Identify which cell holds the provided text, then report its (x, y) central coordinate. 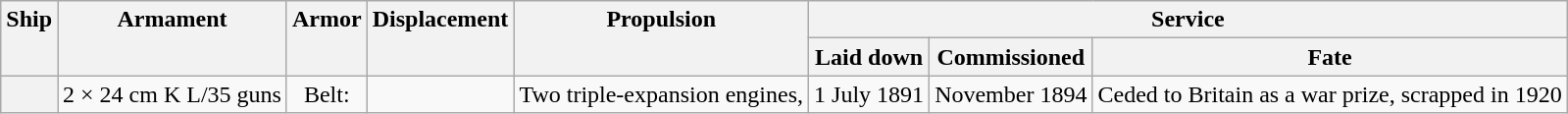
Service (1189, 20)
1 July 1891 (869, 94)
2 × 24 cm K L/35 guns (173, 94)
November 1894 (1011, 94)
Belt: (327, 94)
Displacement (440, 38)
Ship (29, 38)
Ceded to Britain as a war prize, scrapped in 1920 (1330, 94)
Propulsion (661, 38)
Armor (327, 38)
Armament (173, 38)
Two triple-expansion engines, (661, 94)
Commissioned (1011, 57)
Laid down (869, 57)
Fate (1330, 57)
